Find where the given text appears and provide that cell's center as (X, Y) coordinate. 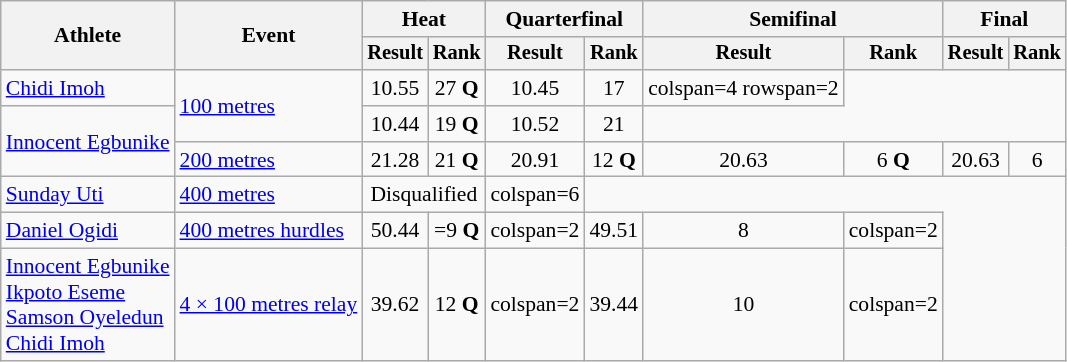
17 (614, 88)
49.51 (614, 231)
39.62 (395, 305)
Disqualified (424, 195)
Innocent EgbunikeIkpoto EsemeSamson OyeledunChidi Imoh (88, 305)
100 metres (269, 106)
6 Q (894, 160)
Quarterfinal (564, 19)
8 (744, 231)
colspan=4 rowspan=2 (744, 88)
10.45 (534, 88)
400 metres hurdles (269, 231)
200 metres (269, 160)
=9 Q (457, 231)
50.44 (395, 231)
Chidi Imoh (88, 88)
19 Q (457, 124)
Innocent Egbunike (88, 142)
6 (1037, 160)
Semifinal (793, 19)
21 Q (457, 160)
Sunday Uti (88, 195)
27 Q (457, 88)
Daniel Ogidi (88, 231)
10.44 (395, 124)
Final (1004, 19)
10 (744, 305)
Event (269, 36)
colspan=6 (534, 195)
21.28 (395, 160)
10.55 (395, 88)
Athlete (88, 36)
39.44 (614, 305)
400 metres (269, 195)
10.52 (534, 124)
20.91 (534, 160)
4 × 100 metres relay (269, 305)
Heat (424, 19)
21 (614, 124)
